Scan for the cell matching the given text and deliver its (x, y) coordinate at center. 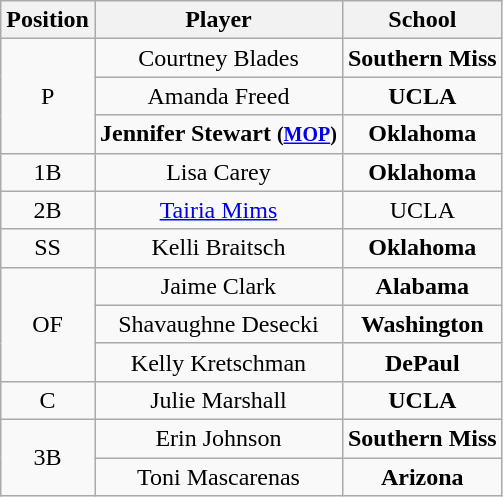
Courtney Blades (218, 58)
Amanda Freed (218, 96)
1B (48, 172)
C (48, 400)
3B (48, 457)
Arizona (422, 477)
Jaime Clark (218, 286)
Lisa Carey (218, 172)
Erin Johnson (218, 438)
School (422, 20)
Tairia Mims (218, 210)
Jennifer Stewart (MOP) (218, 134)
Washington (422, 324)
Kelly Kretschman (218, 362)
Kelli Braitsch (218, 248)
Position (48, 20)
DePaul (422, 362)
Julie Marshall (218, 400)
Shavaughne Desecki (218, 324)
P (48, 96)
2B (48, 210)
Alabama (422, 286)
Toni Mascarenas (218, 477)
OF (48, 324)
SS (48, 248)
Player (218, 20)
